Return (X, Y) of the center of cell containing provided text 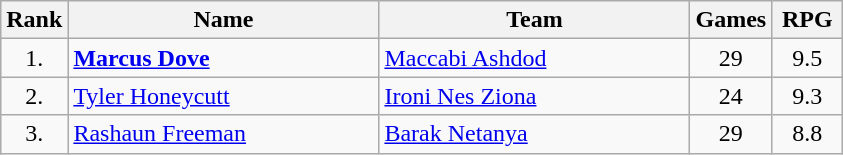
Team (534, 20)
9.3 (808, 96)
Barak Netanya (534, 134)
24 (731, 96)
RPG (808, 20)
2. (34, 96)
Name (224, 20)
8.8 (808, 134)
9.5 (808, 58)
1. (34, 58)
Marcus Dove (224, 58)
Rashaun Freeman (224, 134)
Tyler Honeycutt (224, 96)
Rank (34, 20)
Maccabi Ashdod (534, 58)
Games (731, 20)
3. (34, 134)
Ironi Nes Ziona (534, 96)
